Determine the [x, y] coordinate at the center of the cell enclosing the given text.  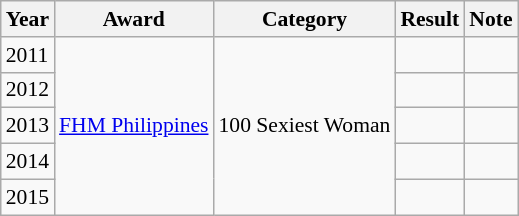
Year [28, 19]
Category [305, 19]
FHM Philippines [134, 126]
2013 [28, 126]
2015 [28, 197]
Result [430, 19]
Award [134, 19]
2014 [28, 162]
Note [490, 19]
2011 [28, 55]
100 Sexiest Woman [305, 126]
2012 [28, 90]
